Return the [X, Y] coordinate for the center point of the cell that contains the specified text.  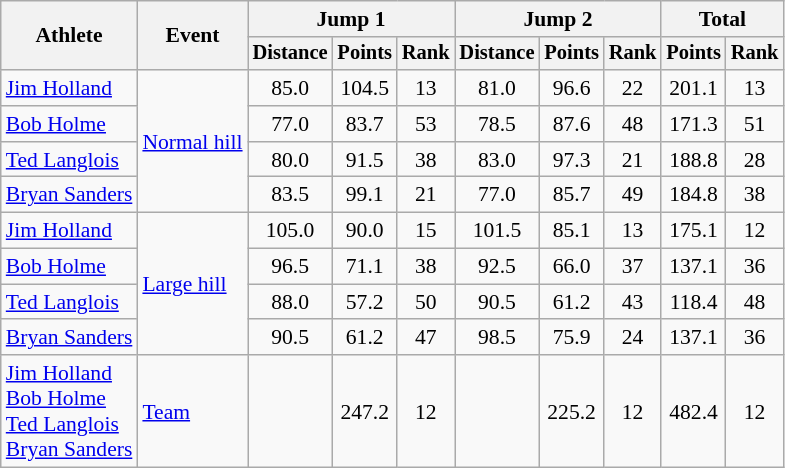
Jump 1 [352, 19]
80.0 [290, 160]
225.2 [571, 411]
Total [722, 19]
188.8 [693, 160]
81.0 [496, 88]
28 [755, 160]
22 [633, 88]
104.5 [365, 88]
75.9 [571, 338]
53 [426, 124]
118.4 [693, 302]
105.0 [290, 231]
101.5 [496, 231]
91.5 [365, 160]
97.3 [571, 160]
50 [426, 302]
Jim HollandBob HolmeTed LangloisBryan Sanders [70, 411]
Athlete [70, 36]
Jump 2 [558, 19]
92.5 [496, 267]
15 [426, 231]
49 [633, 195]
71.1 [365, 267]
85.0 [290, 88]
201.1 [693, 88]
98.5 [496, 338]
482.4 [693, 411]
43 [633, 302]
96.5 [290, 267]
47 [426, 338]
85.7 [571, 195]
90.0 [365, 231]
37 [633, 267]
88.0 [290, 302]
184.8 [693, 195]
96.6 [571, 88]
99.1 [365, 195]
83.5 [290, 195]
Team [192, 411]
175.1 [693, 231]
24 [633, 338]
247.2 [365, 411]
66.0 [571, 267]
Event [192, 36]
83.7 [365, 124]
78.5 [496, 124]
Normal hill [192, 141]
83.0 [496, 160]
171.3 [693, 124]
57.2 [365, 302]
87.6 [571, 124]
51 [755, 124]
Large hill [192, 284]
85.1 [571, 231]
